Search for the cell housing the specified text and yield its (X, Y) center coordinate. 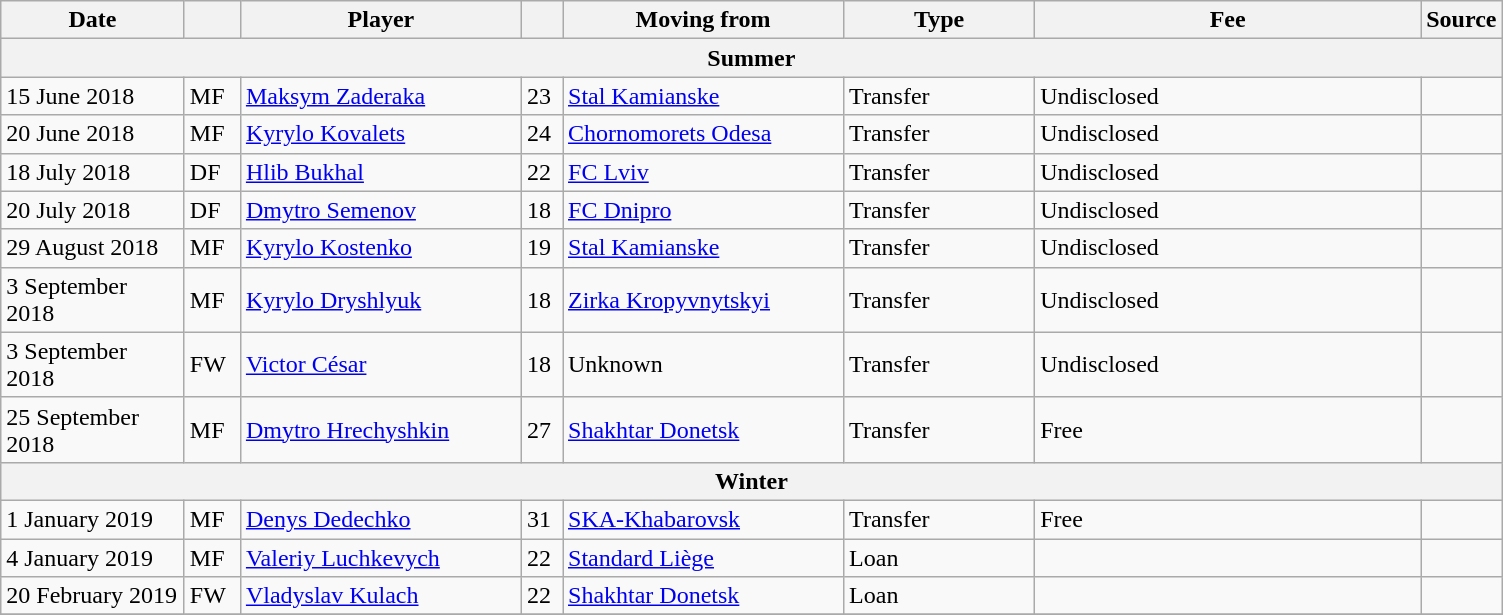
Hlib Bukhal (380, 172)
FC Lviv (702, 172)
SKA-Khabarovsk (702, 519)
Zirka Kropyvnytskyi (702, 300)
Moving from (702, 20)
31 (542, 519)
Dmytro Semenov (380, 210)
Winter (752, 481)
Type (940, 20)
FC Dnipro (702, 210)
1 January 2019 (93, 519)
15 June 2018 (93, 96)
25 September 2018 (93, 430)
4 January 2019 (93, 557)
Summer (752, 58)
Source (1462, 20)
20 July 2018 (93, 210)
Maksym Zaderaka (380, 96)
Chornomorets Odesa (702, 134)
27 (542, 430)
Unknown (702, 364)
Valeriy Luchkevych (380, 557)
20 June 2018 (93, 134)
29 August 2018 (93, 248)
18 July 2018 (93, 172)
Denys Dedechko (380, 519)
Kyrylo Dryshlyuk (380, 300)
Fee (1228, 20)
Player (380, 20)
Vladyslav Kulach (380, 596)
24 (542, 134)
Dmytro Hrechyshkin (380, 430)
Victor César (380, 364)
Kyrylo Kostenko (380, 248)
Standard Liège (702, 557)
Kyrylo Kovalets (380, 134)
23 (542, 96)
Date (93, 20)
19 (542, 248)
20 February 2019 (93, 596)
